For the text-containing cell, return its midpoint in [X, Y] coordinate format. 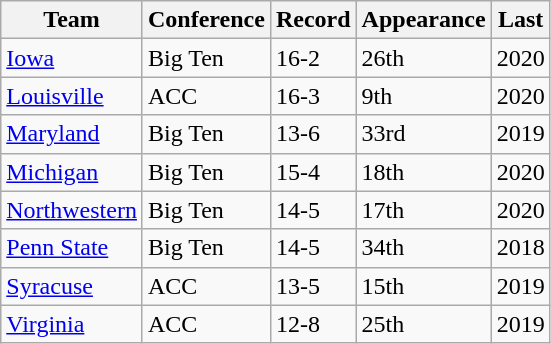
16-2 [313, 58]
Conference [206, 20]
17th [424, 210]
34th [424, 248]
25th [424, 324]
Northwestern [72, 210]
18th [424, 172]
Syracuse [72, 286]
9th [424, 96]
12-8 [313, 324]
15-4 [313, 172]
13-5 [313, 286]
Appearance [424, 20]
Team [72, 20]
Virginia [72, 324]
Last [520, 20]
16-3 [313, 96]
Michigan [72, 172]
33rd [424, 134]
Penn State [72, 248]
13-6 [313, 134]
2018 [520, 248]
Iowa [72, 58]
Louisville [72, 96]
15th [424, 286]
26th [424, 58]
Record [313, 20]
Maryland [72, 134]
